For the text-containing cell, return its midpoint in (x, y) coordinate format. 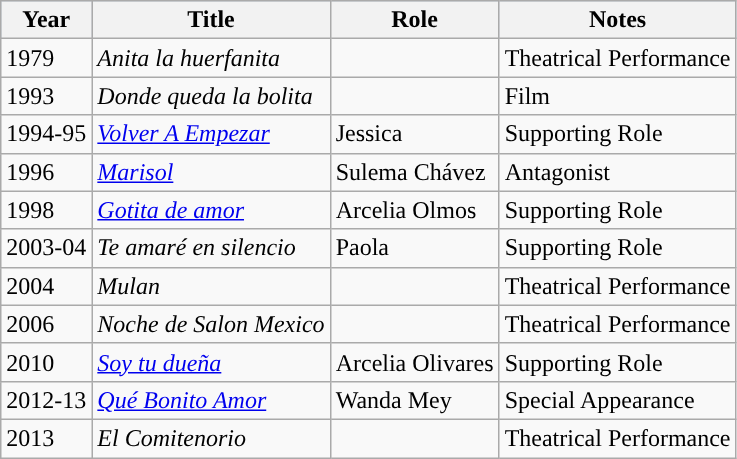
Title (211, 20)
2006 (46, 324)
Te amaré en silencio (211, 248)
Antagonist (618, 172)
2003-04 (46, 248)
2004 (46, 286)
Arcelia Olivares (414, 362)
Jessica (414, 134)
1979 (46, 58)
Anita la huerfanita (211, 58)
Gotita de amor (211, 210)
El Comitenorio (211, 438)
Qué Bonito Amor (211, 400)
Sulema Chávez (414, 172)
2012-13 (46, 400)
Marisol (211, 172)
Film (618, 96)
Role (414, 20)
1994-95 (46, 134)
1996 (46, 172)
Noche de Salon Mexico (211, 324)
Wanda Mey (414, 400)
Paola (414, 248)
Mulan (211, 286)
Special Appearance (618, 400)
1993 (46, 96)
1998 (46, 210)
Soy tu dueña (211, 362)
2010 (46, 362)
2013 (46, 438)
Arcelia Olmos (414, 210)
Notes (618, 20)
Donde queda la bolita (211, 96)
Year (46, 20)
Volver A Empezar (211, 134)
